Find where the given text appears and provide that cell's center as [x, y] coordinate. 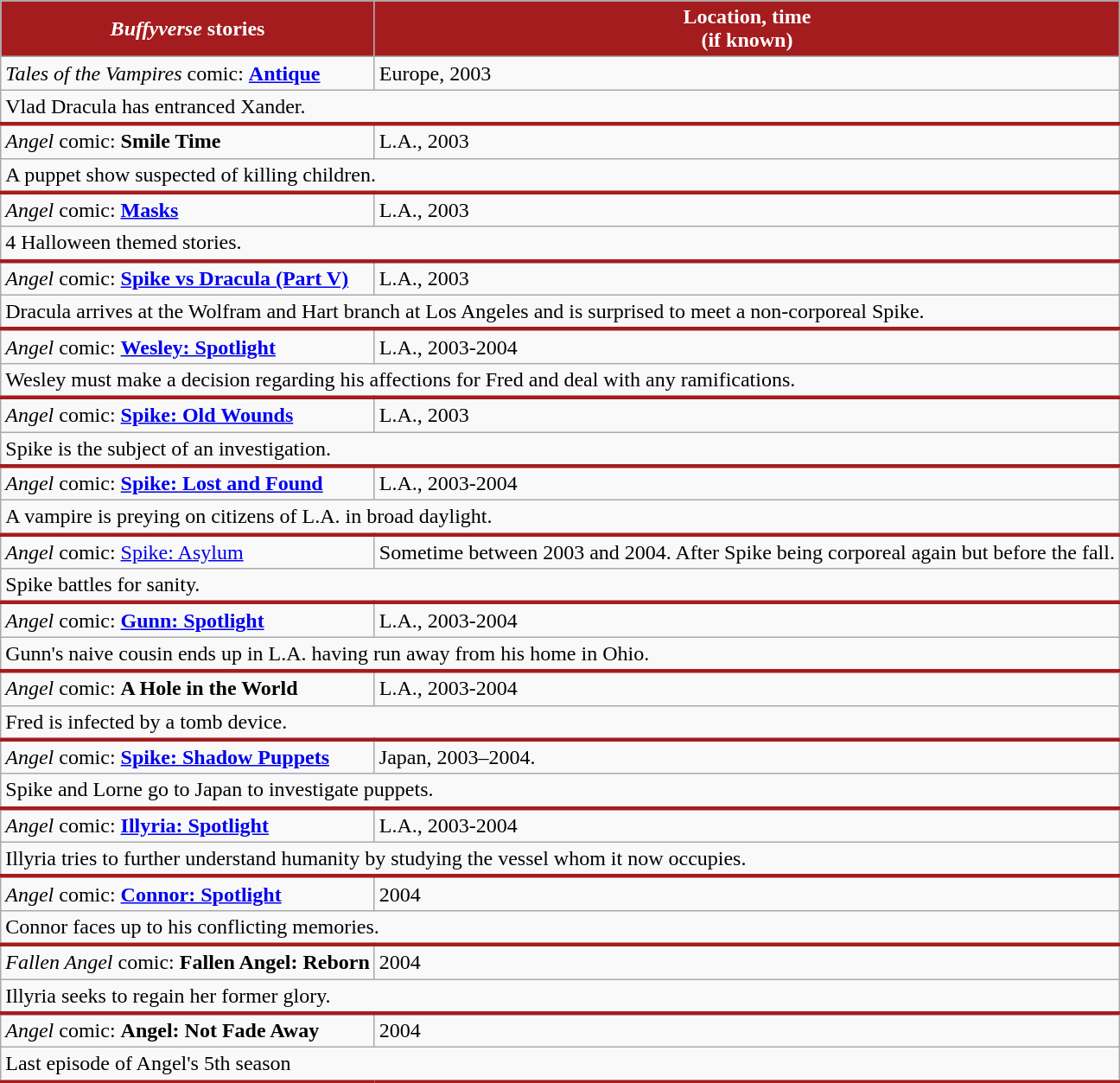
Buffyverse stories [188, 29]
Spike is the subject of an investigation. [560, 449]
Sometime between 2003 and 2004. After Spike being corporeal again but before the fall. [747, 551]
Dracula arrives at the Wolfram and Hart branch at Los Angeles and is surprised to meet a non-corporeal Spike. [560, 312]
Last episode of Angel's 5th season [560, 1065]
Illyria seeks to regain her former glory. [560, 996]
Spike battles for sanity. [560, 586]
Angel comic: Spike: Old Wounds [188, 415]
Angel comic: Masks [188, 210]
Angel comic: Illyria: Spotlight [188, 825]
A vampire is preying on citizens of L.A. in broad daylight. [560, 518]
Connor faces up to his conflicting memories. [560, 927]
Europe, 2003 [747, 73]
4 Halloween themed stories. [560, 244]
Gunn's naive cousin ends up in L.A. having run away from his home in Ohio. [560, 654]
Angel comic: Gunn: Spotlight [188, 620]
Angel comic: Spike vs Dracula (Part V) [188, 278]
Vlad Dracula has entranced Xander. [560, 107]
Angel comic: Smile Time [188, 141]
Illyria tries to further understand humanity by studying the vessel whom it now occupies. [560, 859]
Fallen Angel comic: Fallen Angel: Reborn [188, 962]
Wesley must make a decision regarding his affections for Fred and deal with any ramifications. [560, 380]
A puppet show suspected of killing children. [560, 175]
Fred is infected by a tomb device. [560, 723]
Japan, 2003–2004. [747, 757]
Angel comic: Spike: Shadow Puppets [188, 757]
Angel comic: Spike: Asylum [188, 551]
Angel comic: Wesley: Spotlight [188, 347]
Angel comic: Angel: Not Fade Away [188, 1030]
Angel comic: Connor: Spotlight [188, 894]
Spike and Lorne go to Japan to investigate puppets. [560, 791]
Location, time(if known) [747, 29]
Angel comic: A Hole in the World [188, 688]
Tales of the Vampires comic: Antique [188, 73]
Angel comic: Spike: Lost and Found [188, 483]
